Return [x, y] of the center of cell containing provided text 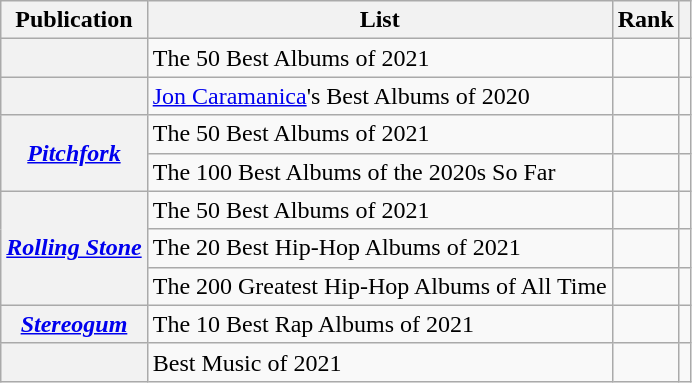
The 10 Best Rap Albums of 2021 [380, 324]
The 20 Best Hip-Hop Albums of 2021 [380, 248]
The 200 Greatest Hip-Hop Albums of All Time [380, 286]
Rolling Stone [74, 248]
Publication [74, 20]
Best Music of 2021 [380, 362]
List [380, 20]
Rank [646, 20]
Stereogum [74, 324]
The 100 Best Albums of the 2020s So Far [380, 172]
Jon Caramanica's Best Albums of 2020 [380, 96]
Pitchfork [74, 153]
